Locate the cell with the specified text and output its [X, Y] center coordinate. 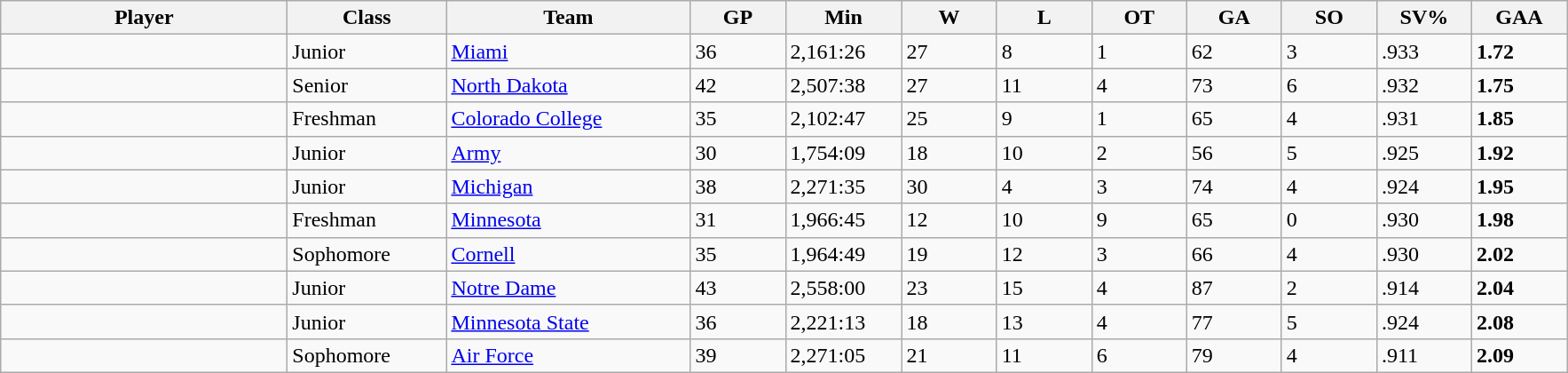
2,221:13 [843, 321]
56 [1233, 153]
Notre Dame [568, 288]
1,964:49 [843, 254]
2.02 [1519, 254]
19 [949, 254]
Minnesota [568, 220]
1.98 [1519, 220]
1,966:45 [843, 220]
.932 [1423, 85]
.931 [1423, 119]
79 [1233, 355]
2.08 [1519, 321]
38 [738, 186]
13 [1044, 321]
1,754:09 [843, 153]
73 [1233, 85]
Team [568, 18]
2,271:05 [843, 355]
25 [949, 119]
.911 [1423, 355]
2,507:38 [843, 85]
2,271:35 [843, 186]
1.75 [1519, 85]
31 [738, 220]
OT [1139, 18]
1.85 [1519, 119]
0 [1329, 220]
62 [1233, 52]
.914 [1423, 288]
GP [738, 18]
Army [568, 153]
Class [367, 18]
W [949, 18]
Cornell [568, 254]
8 [1044, 52]
SV% [1423, 18]
2,161:26 [843, 52]
1.72 [1519, 52]
87 [1233, 288]
Miami [568, 52]
.933 [1423, 52]
Colorado College [568, 119]
North Dakota [568, 85]
42 [738, 85]
77 [1233, 321]
Minnesota State [568, 321]
Min [843, 18]
2,102:47 [843, 119]
Player [144, 18]
21 [949, 355]
2.09 [1519, 355]
39 [738, 355]
Senior [367, 85]
43 [738, 288]
2.04 [1519, 288]
GAA [1519, 18]
15 [1044, 288]
1.95 [1519, 186]
.925 [1423, 153]
74 [1233, 186]
SO [1329, 18]
2,558:00 [843, 288]
Air Force [568, 355]
1.92 [1519, 153]
Michigan [568, 186]
23 [949, 288]
66 [1233, 254]
L [1044, 18]
GA [1233, 18]
